Return the [X, Y] coordinate for the center point of the cell that contains the specified text.  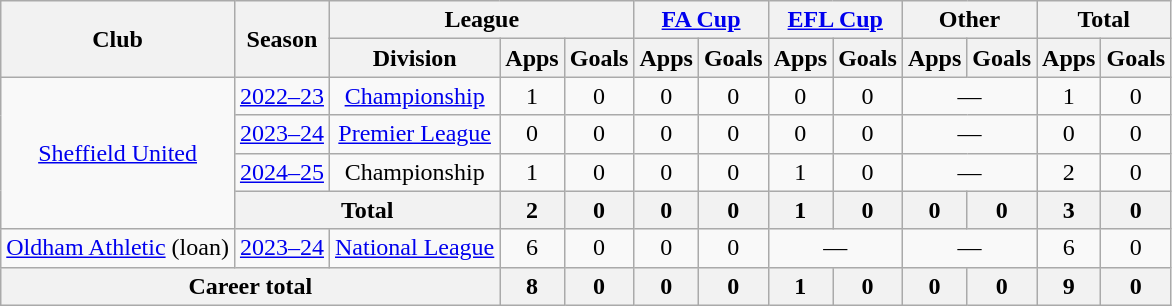
Division [414, 58]
9 [1069, 286]
Other [969, 20]
Career total [250, 286]
FA Cup [701, 20]
Premier League [414, 134]
National League [414, 248]
2024–25 [282, 172]
3 [1069, 210]
Season [282, 39]
Oldham Athletic (loan) [118, 248]
EFL Cup [835, 20]
Club [118, 39]
League [481, 20]
Sheffield United [118, 153]
8 [532, 286]
2022–23 [282, 96]
